Output the (x, y) coordinate of the center of the cell containing the given text.  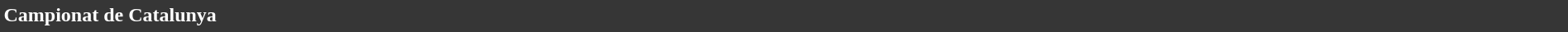
Campionat de Catalunya (784, 15)
